Find where the given text appears and provide that cell's center as [X, Y] coordinate. 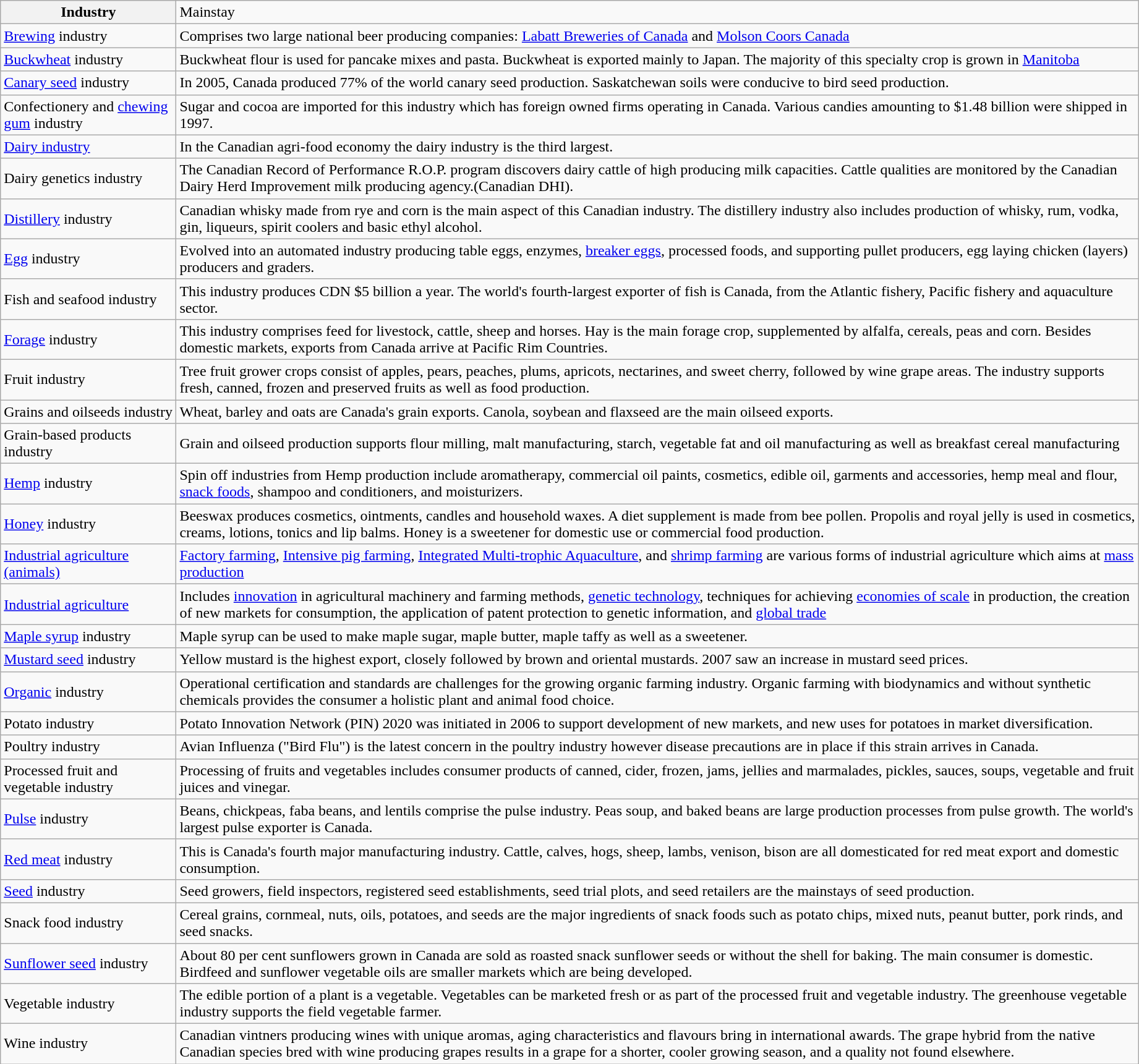
Potato industry [88, 723]
Vegetable industry [88, 1004]
Sunflower seed industry [88, 963]
Fish and seafood industry [88, 299]
Forage industry [88, 339]
Buckwheat industry [88, 59]
Yellow mustard is the highest export, closely followed by brown and oriental mustards. 2007 saw an increase in mustard seed prices. [657, 660]
Industrial agriculture [88, 605]
Maple syrup can be used to make maple sugar, maple butter, maple taffy as well as a sweetener. [657, 636]
Wine industry [88, 1044]
In 2005, Canada produced 77% of the world canary seed production. Saskatchewan soils were conducive to bird seed production. [657, 83]
Brewing industry [88, 36]
Seed industry [88, 891]
Red meat industry [88, 859]
Distillery industry [88, 219]
Mainstay [657, 12]
Industrial agriculture (animals) [88, 564]
Poultry industry [88, 747]
Hemp industry [88, 483]
Mustard seed industry [88, 660]
Dairy industry [88, 147]
Grains and oilseeds industry [88, 411]
Pulse industry [88, 819]
Seed growers, field inspectors, registered seed establishments, seed trial plots, and seed retailers are the mainstays of seed production. [657, 891]
Organic industry [88, 691]
Processed fruit and vegetable industry [88, 779]
Industry [88, 12]
Honey industry [88, 524]
Comprises two large national beer producing companies: Labatt Breweries of Canada and Molson Coors Canada [657, 36]
Egg industry [88, 258]
Dairy genetics industry [88, 178]
Wheat, barley and oats are Canada's grain exports. Canola, soybean and flaxseed are the main oilseed exports. [657, 411]
Fruit industry [88, 380]
Avian Influenza ("Bird Flu") is the latest concern in the poultry industry however disease precautions are in place if this strain arrives in Canada. [657, 747]
In the Canadian agri-food economy the dairy industry is the third largest. [657, 147]
Snack food industry [88, 922]
Buckwheat flour is used for pancake mixes and pasta. Buckwheat is exported mainly to Japan. The majority of this specialty crop is grown in Manitoba [657, 59]
Grain-based products industry [88, 444]
Maple syrup industry [88, 636]
Canary seed industry [88, 83]
Confectionery and chewing gum industry [88, 115]
